Extract the (X, Y) coordinate from the center of the cell holding the provided text.  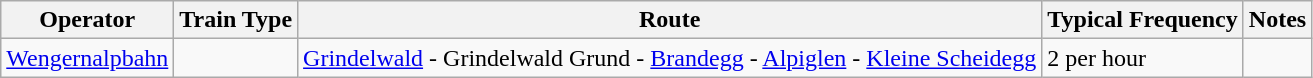
Grindelwald - Grindelwald Grund - Brandegg - Alpiglen - Kleine Scheidegg (670, 58)
2 per hour (1143, 58)
Typical Frequency (1143, 20)
Operator (88, 20)
Train Type (236, 20)
Route (670, 20)
Notes (1277, 20)
Wengernalpbahn (88, 58)
